Search for the cell housing the specified text and yield its (x, y) center coordinate. 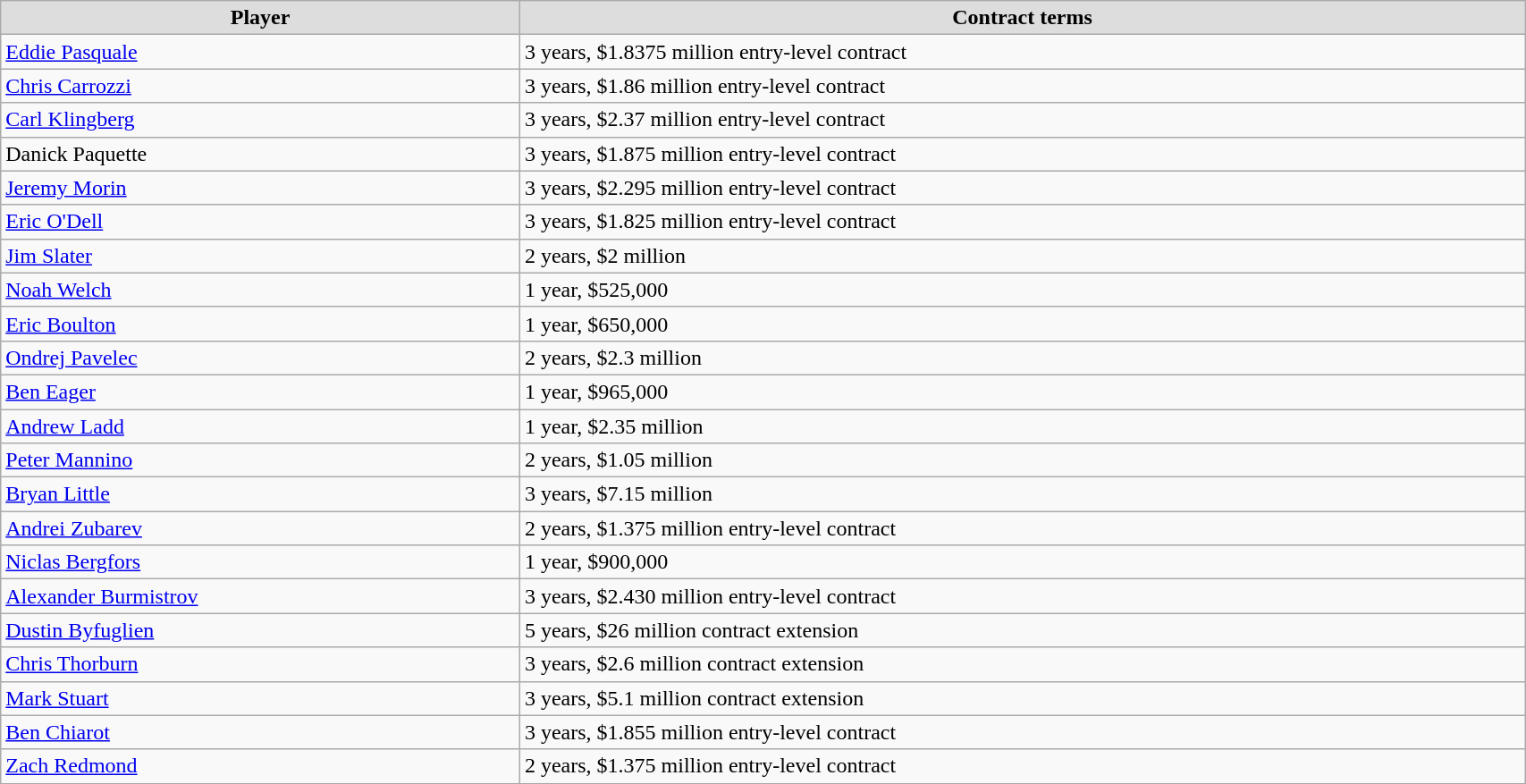
1 year, $525,000 (1022, 290)
3 years, $2.295 million entry-level contract (1022, 188)
3 years, $2.6 million contract extension (1022, 664)
Mark Stuart (261, 698)
3 years, $7.15 million (1022, 494)
2 years, $2.3 million (1022, 358)
Ondrej Pavelec (261, 358)
Dustin Byfuglien (261, 630)
3 years, $5.1 million contract extension (1022, 698)
3 years, $1.86 million entry-level contract (1022, 86)
Noah Welch (261, 290)
Eric O'Dell (261, 222)
1 year, $2.35 million (1022, 426)
Danick Paquette (261, 154)
Ben Chiarot (261, 732)
Player (261, 18)
3 years, $1.825 million entry-level contract (1022, 222)
3 years, $1.875 million entry-level contract (1022, 154)
1 year, $650,000 (1022, 324)
5 years, $26 million contract extension (1022, 630)
2 years, $2 million (1022, 256)
Ben Eager (261, 392)
Jeremy Morin (261, 188)
Alexander Burmistrov (261, 596)
3 years, $2.430 million entry-level contract (1022, 596)
Andrei Zubarev (261, 528)
3 years, $2.37 million entry-level contract (1022, 120)
3 years, $1.855 million entry-level contract (1022, 732)
Eddie Pasquale (261, 52)
Jim Slater (261, 256)
2 years, $1.05 million (1022, 460)
Peter Mannino (261, 460)
Andrew Ladd (261, 426)
Bryan Little (261, 494)
Eric Boulton (261, 324)
1 year, $900,000 (1022, 562)
Niclas Bergfors (261, 562)
Carl Klingberg (261, 120)
3 years, $1.8375 million entry-level contract (1022, 52)
Chris Carrozzi (261, 86)
Chris Thorburn (261, 664)
Contract terms (1022, 18)
1 year, $965,000 (1022, 392)
Zach Redmond (261, 766)
